From the cell containing the given text, extract its center point as (x, y) coordinate. 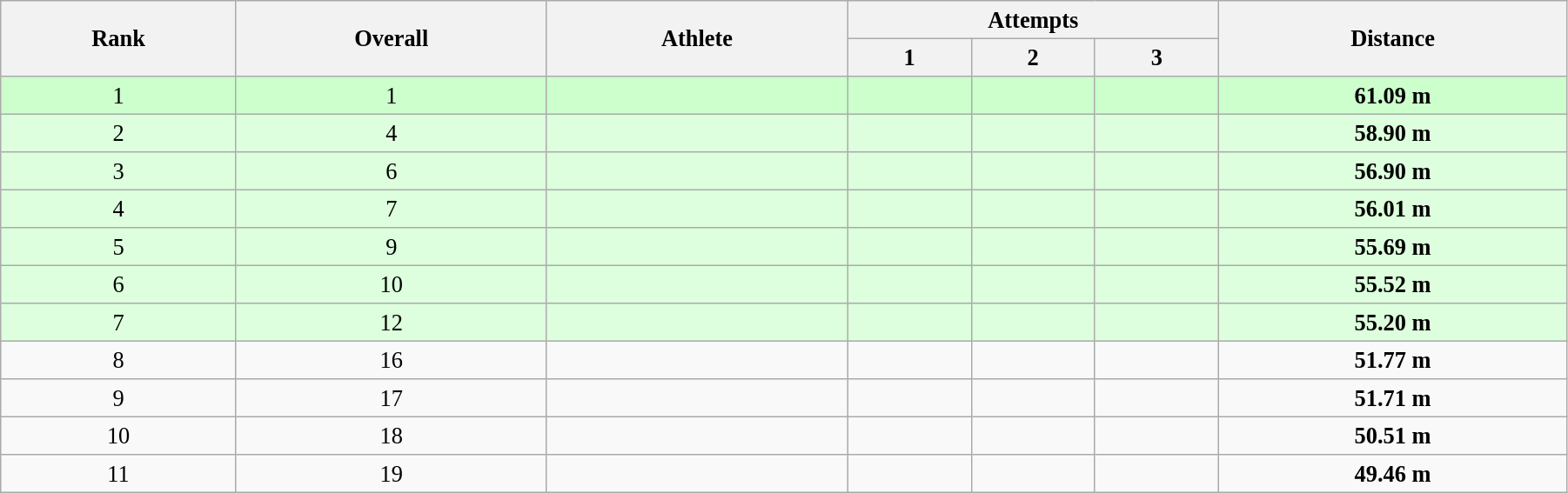
56.90 m (1393, 171)
Attempts (1034, 19)
17 (392, 398)
50.51 m (1393, 436)
55.52 m (1393, 284)
61.09 m (1393, 95)
5 (118, 247)
18 (392, 436)
19 (392, 474)
11 (118, 474)
16 (392, 360)
12 (392, 323)
58.90 m (1393, 133)
8 (118, 360)
Rank (118, 38)
55.69 m (1393, 247)
51.77 m (1393, 360)
55.20 m (1393, 323)
Distance (1393, 38)
56.01 m (1393, 209)
51.71 m (1393, 398)
Athlete (697, 38)
49.46 m (1393, 474)
Overall (392, 38)
